Identify which cell holds the provided text, then report its [x, y] central coordinate. 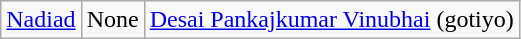
Desai Pankajkumar Vinubhai (gotiyo) [332, 20]
None [112, 20]
Nadiad [41, 20]
